Provide the [X, Y] coordinate of the cell's center where the given text is located.  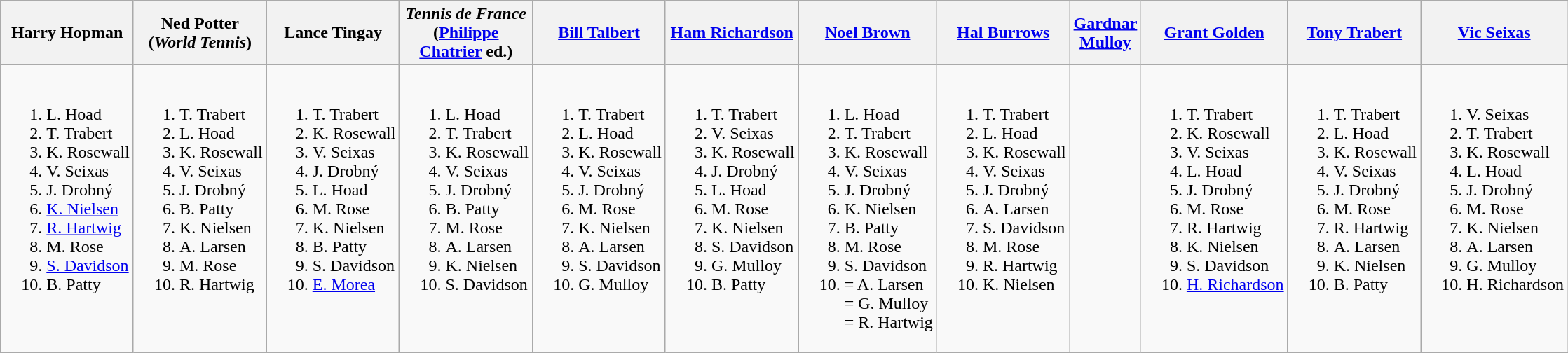
T. Trabert K. Rosewall V. Seixas J. Drobný L. Hoad M. Rose K. Nielsen B. Patty S. Davidson E. Morea [333, 209]
Tony Trabert [1354, 33]
L. Hoad T. Trabert K. Rosewall V. Seixas J. Drobný B. Patty M. Rose A. Larsen K. Nielsen S. Davidson [466, 209]
Noel Brown [868, 33]
V. Seixas T. Trabert K. Rosewall L. Hoad J. Drobný M. Rose K. Nielsen A. Larsen G. Mulloy H. Richardson [1494, 209]
Ham Richardson [732, 33]
Hal Burrows [1003, 33]
L. Hoad T. Trabert K. Rosewall V. Seixas J. Drobný K. Nielsen R. Hartwig M. Rose S. Davidson B. Patty [67, 209]
L. Hoad T. Trabert K. Rosewall V. Seixas J. Drobný K. Nielsen B. Patty M. Rose S. Davidson= A. Larsen= G. Mulloy= R. Hartwig [868, 209]
Bill Talbert [599, 33]
T. Trabert L. Hoad K. Rosewall V. Seixas J. Drobný B. Patty K. Nielsen A. Larsen M. Rose R. Hartwig [200, 209]
Vic Seixas [1494, 33]
T. Trabert L. Hoad K. Rosewall V. Seixas J. Drobný M. Rose K. Nielsen A. Larsen S. Davidson G. Mulloy [599, 209]
Ned Potter(World Tennis) [200, 33]
T. Trabert L. Hoad K. Rosewall V. Seixas J. Drobný M. Rose R. Hartwig A. Larsen K. Nielsen B. Patty [1354, 209]
Harry Hopman [67, 33]
T. Trabert V. Seixas K. Rosewall J. Drobný L. Hoad M. Rose K. Nielsen S. Davidson G. Mulloy B. Patty [732, 209]
Gardnar Mulloy [1105, 33]
T. Trabert L. Hoad K. Rosewall V. Seixas J. Drobný A. Larsen S. Davidson M. Rose R. Hartwig K. Nielsen [1003, 209]
Grant Golden [1214, 33]
Tennis de France(Philippe Chatrier ed.) [466, 33]
T. Trabert K. Rosewall V. Seixas L. Hoad J. Drobný M. Rose R. Hartwig K. Nielsen S. Davidson H. Richardson [1214, 209]
Lance Tingay [333, 33]
